Capture the cell that displays the provided text and extract its [x, y] central coordinate. 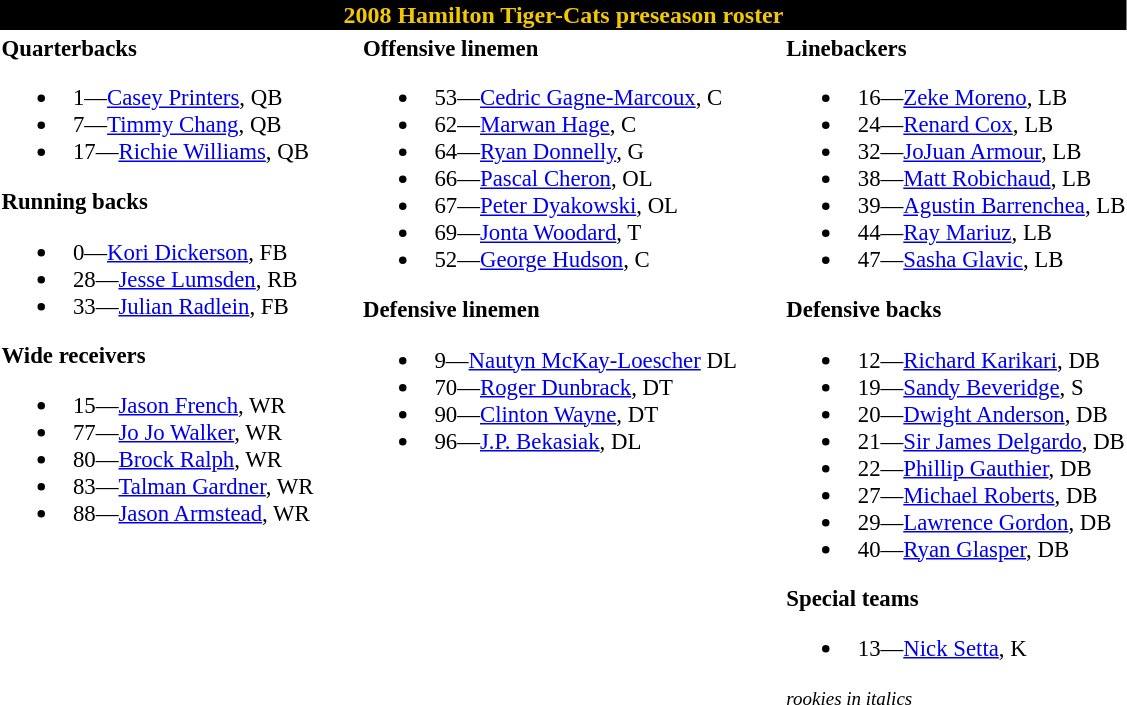
2008 Hamilton Tiger-Cats preseason roster [564, 15]
